Scan for the cell matching the given text and deliver its (X, Y) coordinate at center. 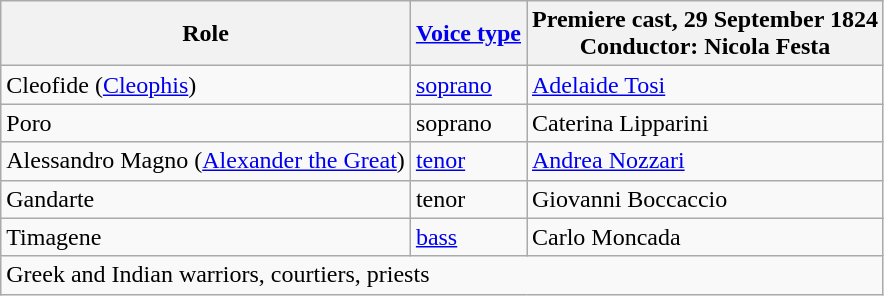
Giovanni Boccaccio (704, 199)
Greek and Indian warriors, courtiers, priests (442, 275)
bass (468, 237)
Cleofide (Cleophis) (206, 85)
Andrea Nozzari (704, 161)
Gandarte (206, 199)
Caterina Lipparini (704, 123)
Alessandro Magno (Alexander the Great) (206, 161)
Timagene (206, 237)
Poro (206, 123)
Voice type (468, 34)
Adelaide Tosi (704, 85)
Carlo Moncada (704, 237)
Role (206, 34)
Premiere cast, 29 September 1824Conductor: Nicola Festa (704, 34)
